Return the (X, Y) coordinate for the center point of the cell that contains the specified text.  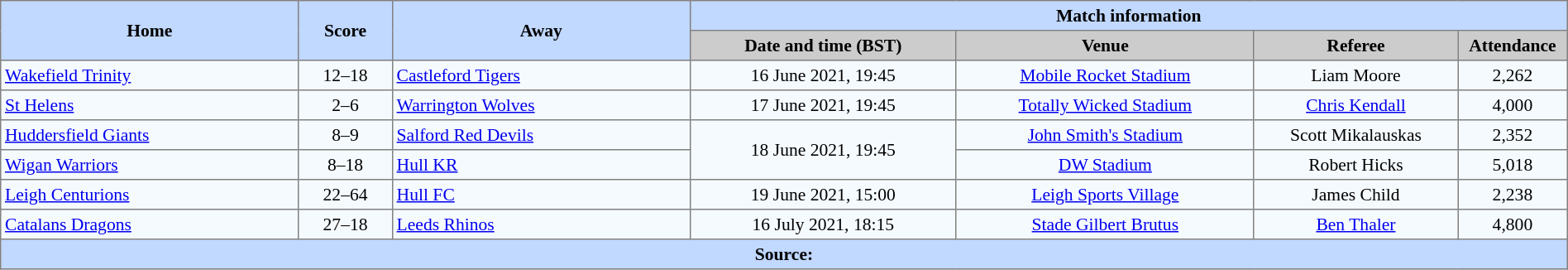
22–64 (346, 195)
19 June 2021, 15:00 (823, 195)
27–18 (346, 224)
Home (150, 31)
16 July 2021, 18:15 (823, 224)
Leigh Centurions (150, 195)
Ben Thaler (1355, 224)
Venue (1105, 46)
DW Stadium (1105, 165)
Liam Moore (1355, 75)
Away (541, 31)
Robert Hicks (1355, 165)
Referee (1355, 46)
Stade Gilbert Brutus (1105, 224)
Hull FC (541, 195)
Score (346, 31)
Salford Red Devils (541, 135)
2,238 (1513, 195)
Source: (784, 254)
Huddersfield Giants (150, 135)
John Smith's Stadium (1105, 135)
Chris Kendall (1355, 105)
Scott Mikalauskas (1355, 135)
4,800 (1513, 224)
2,262 (1513, 75)
Totally Wicked Stadium (1105, 105)
2,352 (1513, 135)
18 June 2021, 19:45 (823, 150)
16 June 2021, 19:45 (823, 75)
4,000 (1513, 105)
Hull KR (541, 165)
5,018 (1513, 165)
Attendance (1513, 46)
Date and time (BST) (823, 46)
Castleford Tigers (541, 75)
St Helens (150, 105)
Match information (1128, 16)
12–18 (346, 75)
Leigh Sports Village (1105, 195)
James Child (1355, 195)
8–18 (346, 165)
Leeds Rhinos (541, 224)
Wakefield Trinity (150, 75)
Catalans Dragons (150, 224)
2–6 (346, 105)
8–9 (346, 135)
17 June 2021, 19:45 (823, 105)
Mobile Rocket Stadium (1105, 75)
Warrington Wolves (541, 105)
Wigan Warriors (150, 165)
